Search for the cell housing the specified text and yield its [X, Y] center coordinate. 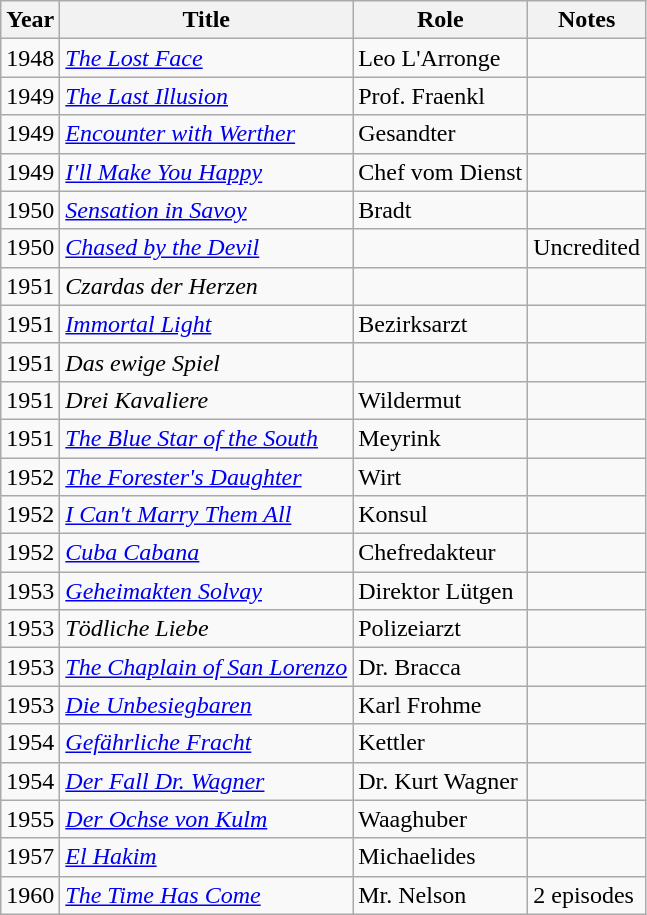
Czardas der Herzen [206, 286]
Chefredakteur [440, 553]
Dr. Kurt Wagner [440, 781]
Die Unbesiegbaren [206, 705]
Polizeiarzt [440, 629]
Gesandter [440, 134]
I Can't Marry Them All [206, 515]
The Blue Star of the South [206, 438]
2 episodes [587, 895]
Drei Kavaliere [206, 400]
Michaelides [440, 857]
Leo L'Arronge [440, 58]
Prof. Fraenkl [440, 96]
Role [440, 20]
Chased by the Devil [206, 248]
Direktor Lütgen [440, 591]
Konsul [440, 515]
Immortal Light [206, 324]
The Time Has Come [206, 895]
Meyrink [440, 438]
I'll Make You Happy [206, 172]
Chef vom Dienst [440, 172]
Title [206, 20]
Das ewige Spiel [206, 362]
Waaghuber [440, 819]
1955 [30, 819]
The Last Illusion [206, 96]
Year [30, 20]
The Forester's Daughter [206, 477]
1948 [30, 58]
Wirt [440, 477]
Gefährliche Fracht [206, 743]
Uncredited [587, 248]
Bradt [440, 210]
Dr. Bracca [440, 667]
1960 [30, 895]
Kettler [440, 743]
Cuba Cabana [206, 553]
The Lost Face [206, 58]
Wildermut [440, 400]
Notes [587, 20]
El Hakim [206, 857]
Mr. Nelson [440, 895]
Tödliche Liebe [206, 629]
Geheimakten Solvay [206, 591]
Sensation in Savoy [206, 210]
1957 [30, 857]
Encounter with Werther [206, 134]
Der Fall Dr. Wagner [206, 781]
Karl Frohme [440, 705]
Bezirksarzt [440, 324]
The Chaplain of San Lorenzo [206, 667]
Der Ochse von Kulm [206, 819]
